Determine the (x, y) coordinate at the center of the cell enclosing the given text.  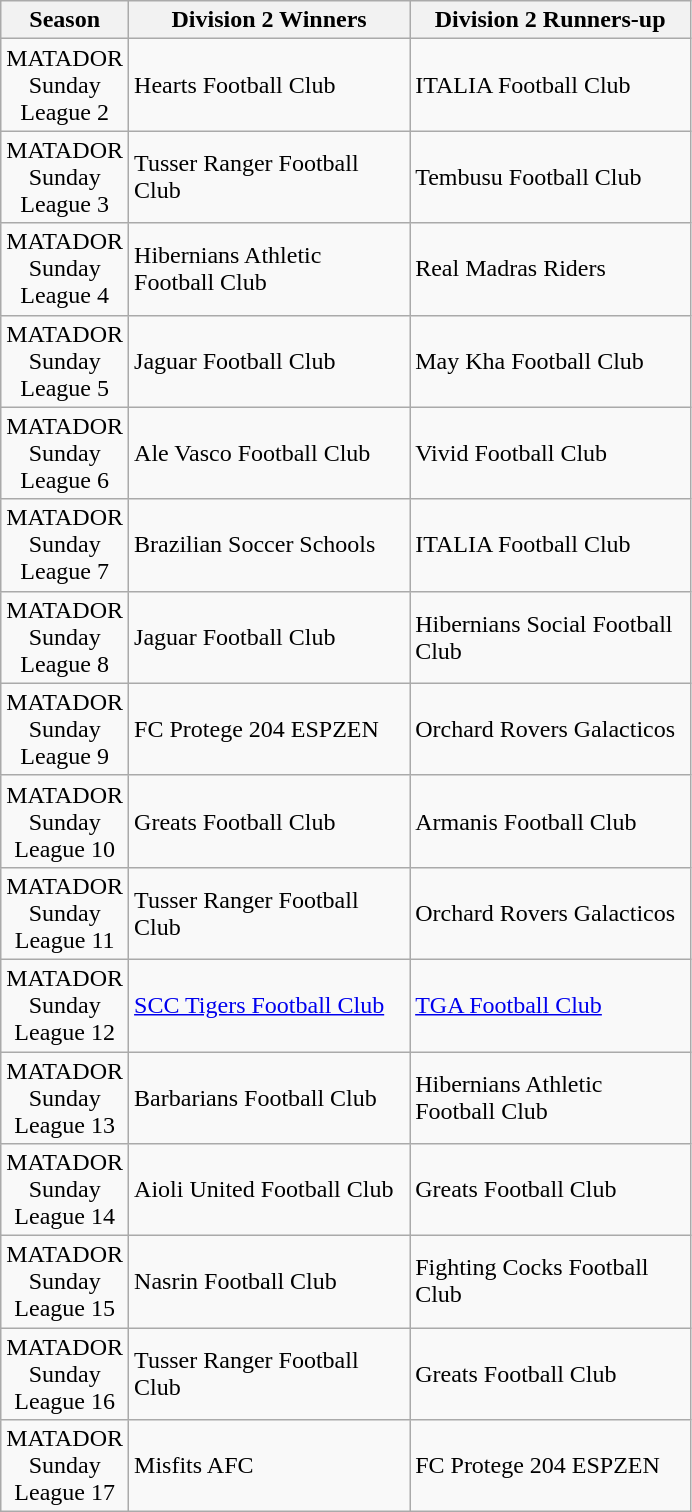
MATADOR Sunday League 14 (65, 1190)
Tembusu Football Club (550, 177)
MATADOR Sunday League 9 (65, 729)
Brazilian Soccer Schools (270, 545)
MATADOR Sunday League 13 (65, 1098)
Division 2 Runners-up (550, 20)
TGA Football Club (550, 1005)
May Kha Football Club (550, 361)
MATADOR Sunday League 5 (65, 361)
MATADOR Sunday League 16 (65, 1374)
SCC Tigers Football Club (270, 1005)
Hearts Football Club (270, 85)
MATADOR Sunday League 2 (65, 85)
MATADOR Sunday League 17 (65, 1466)
MATADOR Sunday League 6 (65, 453)
MATADOR Sunday League 7 (65, 545)
Real Madras Riders (550, 269)
Misfits AFC (270, 1466)
Season (65, 20)
Nasrin Football Club (270, 1282)
MATADOR Sunday League 8 (65, 637)
MATADOR Sunday League 10 (65, 821)
Division 2 Winners (270, 20)
MATADOR Sunday League 3 (65, 177)
Vivid Football Club (550, 453)
MATADOR Sunday League 11 (65, 913)
Barbarians Football Club (270, 1098)
Armanis Football Club (550, 821)
Ale Vasco Football Club (270, 453)
MATADOR Sunday League 12 (65, 1005)
Aioli United Football Club (270, 1190)
MATADOR Sunday League 15 (65, 1282)
Hibernians Social Football Club (550, 637)
MATADOR Sunday League 4 (65, 269)
Fighting Cocks Football Club (550, 1282)
